Scan for the cell matching the given text and deliver its [x, y] coordinate at center. 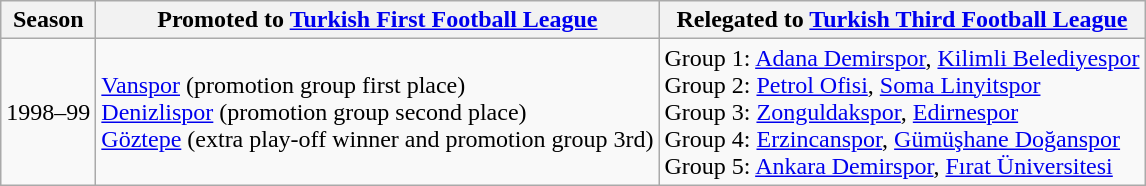
Vanspor (promotion group first place)Denizlispor (promotion group second place)Göztepe (extra play-off winner and promotion group 3rd) [378, 112]
Season [48, 20]
1998–99 [48, 112]
Relegated to Turkish Third Football League [902, 20]
Promoted to Turkish First Football League [378, 20]
